Pinpoint the cell where the given text exists, returning its [X, Y] midpoint coordinate. 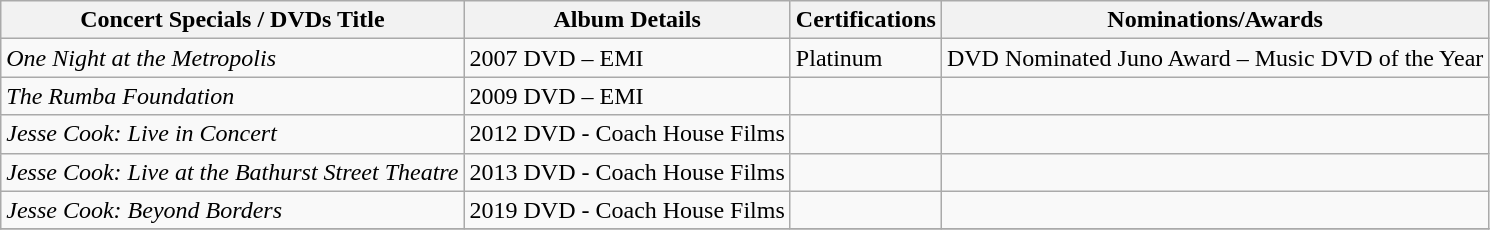
2013 DVD - Coach House Films [627, 172]
One Night at the Metropolis [232, 58]
DVD Nominated Juno Award – Music DVD of the Year [1214, 58]
The Rumba Foundation [232, 96]
Jesse Cook: Live at the Bathurst Street Theatre [232, 172]
Jesse Cook: Beyond Borders [232, 210]
Platinum [866, 58]
2012 DVD - Coach House Films [627, 134]
Album Details [627, 20]
Nominations/Awards [1214, 20]
Jesse Cook: Live in Concert [232, 134]
2019 DVD - Coach House Films [627, 210]
Concert Specials / DVDs Title [232, 20]
Certifications [866, 20]
2009 DVD – EMI [627, 96]
2007 DVD – EMI [627, 58]
